From the cell containing the given text, extract its center point as (x, y) coordinate. 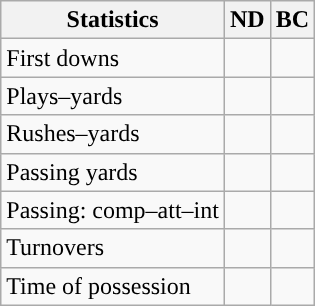
Passing: comp–att–int (113, 210)
BC (292, 20)
Time of possession (113, 286)
Statistics (113, 20)
ND (247, 20)
Rushes–yards (113, 134)
Turnovers (113, 248)
Plays–yards (113, 96)
First downs (113, 58)
Passing yards (113, 172)
